Identify which cell holds the provided text, then report its [X, Y] central coordinate. 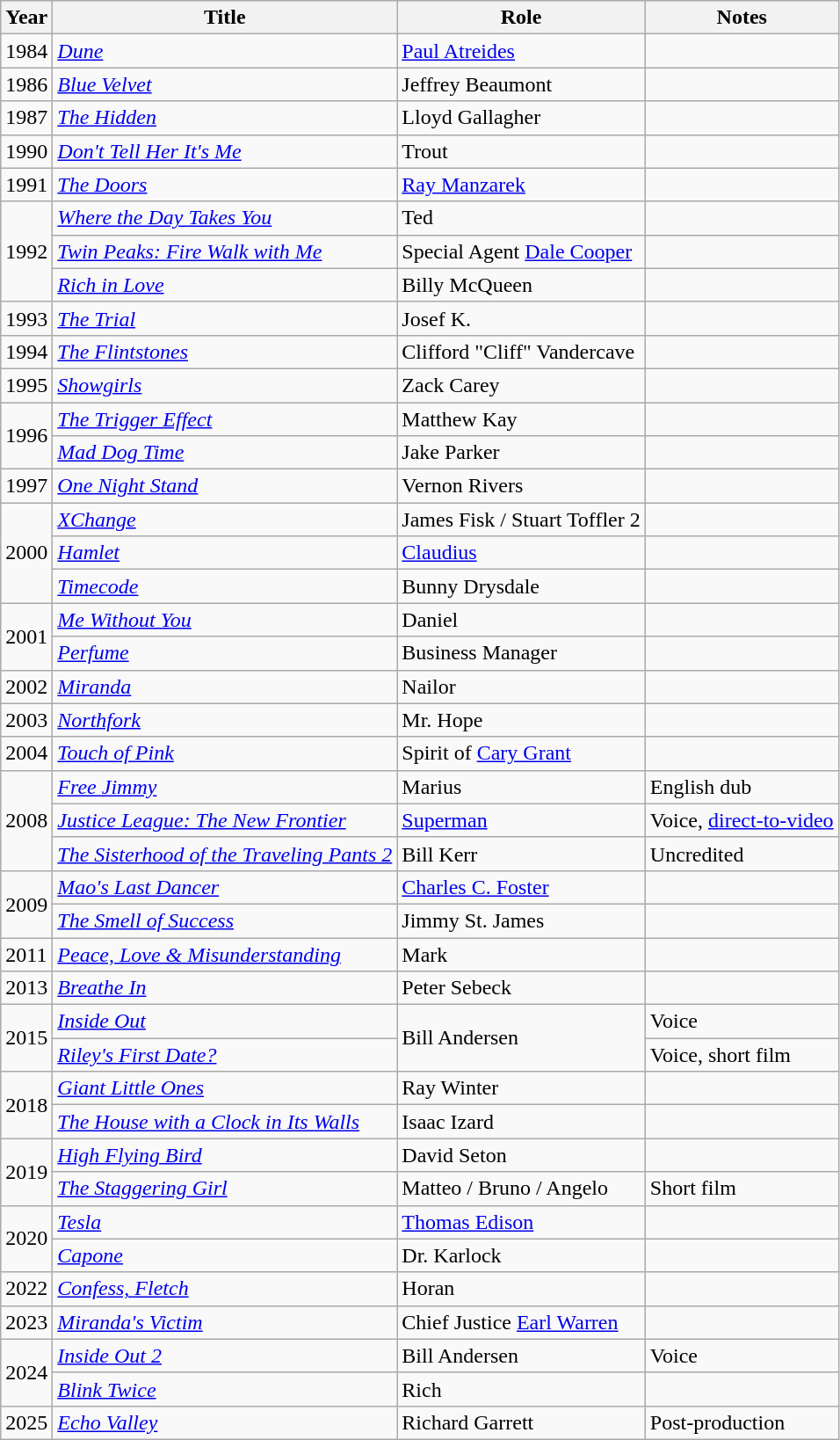
Miranda's Victim [225, 1322]
Marius [521, 787]
Voice, direct-to-video [742, 820]
Twin Peaks: Fire Walk with Me [225, 251]
Chief Justice Earl Warren [521, 1322]
Clifford "Cliff" Vandercave [521, 352]
2004 [26, 753]
Hamlet [225, 553]
Free Jimmy [225, 787]
Business Manager [521, 653]
2002 [26, 687]
Title [225, 18]
1987 [26, 118]
2020 [26, 1239]
Rich in Love [225, 285]
Role [521, 18]
Matthew Kay [521, 419]
James Fisk / Stuart Toffler 2 [521, 520]
Mad Dog Time [225, 453]
Mao's Last Dancer [225, 887]
Short film [742, 1189]
Claudius [521, 553]
Paul Atreides [521, 51]
Inside Out [225, 1022]
1994 [26, 352]
Thomas Edison [521, 1222]
2008 [26, 820]
Blue Velvet [225, 84]
Inside Out 2 [225, 1356]
David Seton [521, 1155]
Northfork [225, 720]
2009 [26, 904]
Ray Winter [521, 1088]
Superman [521, 820]
1986 [26, 84]
Peace, Love & Misunderstanding [225, 954]
Uncredited [742, 854]
Horan [521, 1289]
Mr. Hope [521, 720]
The Sisterhood of the Traveling Pants 2 [225, 854]
1997 [26, 486]
Ray Manzarek [521, 185]
Tesla [225, 1222]
Riley's First Date? [225, 1055]
Year [26, 18]
Isaac Izard [521, 1122]
1995 [26, 385]
Bunny Drysdale [521, 586]
Richard Garrett [521, 1422]
The Smell of Success [225, 920]
Jeffrey Beaumont [521, 84]
High Flying Bird [225, 1155]
Dr. Karlock [521, 1255]
Jake Parker [521, 453]
Lloyd Gallagher [521, 118]
Where the Day Takes You [225, 218]
Capone [225, 1255]
Ted [521, 218]
2001 [26, 636]
Showgirls [225, 385]
The Doors [225, 185]
Spirit of Cary Grant [521, 753]
2022 [26, 1289]
Me Without You [225, 620]
2019 [26, 1172]
Dune [225, 51]
Perfume [225, 653]
Touch of Pink [225, 753]
Giant Little Ones [225, 1088]
2018 [26, 1105]
2025 [26, 1422]
Zack Carey [521, 385]
Josef K. [521, 318]
Justice League: The New Frontier [225, 820]
Breathe In [225, 988]
Matteo / Bruno / Angelo [521, 1189]
Mark [521, 954]
Vernon Rivers [521, 486]
Nailor [521, 687]
1984 [26, 51]
One Night Stand [225, 486]
2023 [26, 1322]
1992 [26, 251]
Confess, Fletch [225, 1289]
Timecode [225, 586]
Echo Valley [225, 1422]
Peter Sebeck [521, 988]
English dub [742, 787]
Daniel [521, 620]
Notes [742, 18]
Charles C. Foster [521, 887]
2015 [26, 1038]
The Trigger Effect [225, 419]
The Flintstones [225, 352]
2003 [26, 720]
2011 [26, 954]
2013 [26, 988]
The Staggering Girl [225, 1189]
The Hidden [225, 118]
Billy McQueen [521, 285]
The House with a Clock in Its Walls [225, 1122]
Miranda [225, 687]
Bill Kerr [521, 854]
Special Agent Dale Cooper [521, 251]
2024 [26, 1372]
Blink Twice [225, 1389]
Rich [521, 1389]
1996 [26, 436]
XChange [225, 520]
Trout [521, 151]
1990 [26, 151]
1991 [26, 185]
Don't Tell Her It's Me [225, 151]
The Trial [225, 318]
Voice, short film [742, 1055]
Post-production [742, 1422]
1993 [26, 318]
2000 [26, 553]
Jimmy St. James [521, 920]
